Capture the cell that displays the provided text and extract its (x, y) central coordinate. 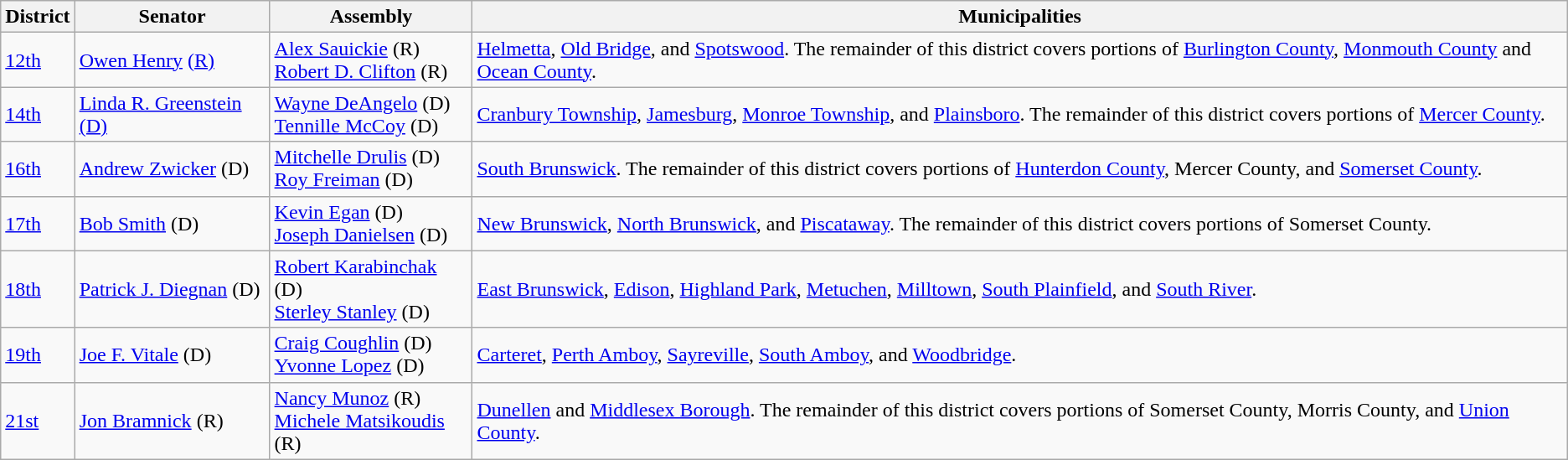
South Brunswick. The remainder of this district covers portions of Hunterdon County, Mercer County, and Somerset County. (1020, 169)
Jon Bramnick (R) (173, 421)
Owen Henry (R) (173, 60)
Helmetta, Old Bridge, and Spotswood. The remainder of this district covers portions of Burlington County, Monmouth County and Ocean County. (1020, 60)
Linda R. Greenstein (D) (173, 114)
New Brunswick, North Brunswick, and Piscataway. The remainder of this district covers portions of Somerset County. (1020, 223)
12th (38, 60)
19th (38, 355)
Andrew Zwicker (D) (173, 169)
Patrick J. Diegnan (D) (173, 289)
14th (38, 114)
Mitchelle Drulis (D)Roy Freiman (D) (371, 169)
Wayne DeAngelo (D)Tennille McCoy (D) (371, 114)
Bob Smith (D) (173, 223)
18th (38, 289)
Joe F. Vitale (D) (173, 355)
East Brunswick, Edison, Highland Park, Metuchen, Milltown, South Plainfield, and South River. (1020, 289)
Nancy Munoz (R)Michele Matsikoudis (R) (371, 421)
17th (38, 223)
Dunellen and Middlesex Borough. The remainder of this district covers portions of Somerset County, Morris County, and Union County. (1020, 421)
Carteret, Perth Amboy, Sayreville, South Amboy, and Woodbridge. (1020, 355)
Cranbury Township, Jamesburg, Monroe Township, and Plainsboro. The remainder of this district covers portions of Mercer County. (1020, 114)
Municipalities (1020, 17)
Craig Coughlin (D)Yvonne Lopez (D) (371, 355)
21st (38, 421)
Assembly (371, 17)
District (38, 17)
Alex Sauickie (R)Robert D. Clifton (R) (371, 60)
Kevin Egan (D)Joseph Danielsen (D) (371, 223)
Robert Karabinchak (D)Sterley Stanley (D) (371, 289)
Senator (173, 17)
16th (38, 169)
